Extract the [x, y] coordinate from the center of the cell holding the provided text.  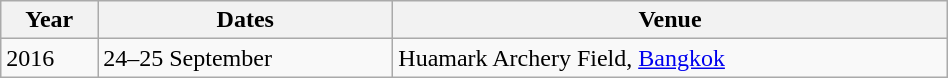
24–25 September [246, 58]
Huamark Archery Field, Bangkok [670, 58]
2016 [50, 58]
Venue [670, 20]
Year [50, 20]
Dates [246, 20]
